Locate the cell with the specified text and output its [X, Y] center coordinate. 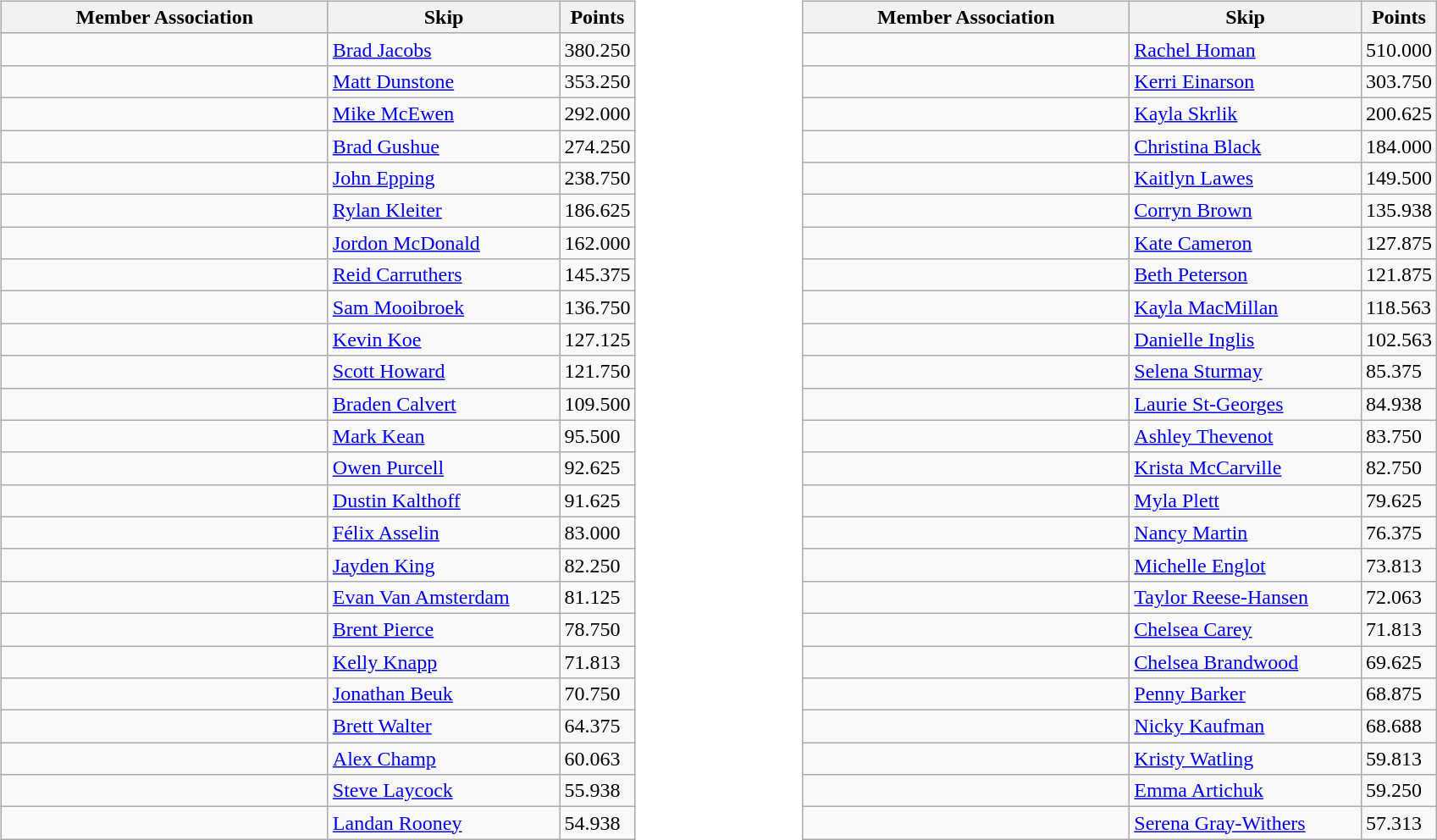
121.750 [598, 372]
Félix Asselin [444, 533]
68.688 [1399, 727]
380.250 [598, 49]
Scott Howard [444, 372]
Landan Rooney [444, 823]
109.500 [598, 404]
Evan Van Amsterdam [444, 597]
Kristy Watling [1246, 759]
Kerri Einarson [1246, 81]
60.063 [598, 759]
69.625 [1399, 661]
Selena Sturmay [1246, 372]
Christina Black [1246, 146]
Kate Cameron [1246, 243]
Brad Jacobs [444, 49]
91.625 [598, 500]
Kayla Skrlik [1246, 113]
Krista McCarville [1246, 468]
John Epping [444, 179]
79.625 [1399, 500]
57.313 [1399, 823]
Kevin Koe [444, 340]
84.938 [1399, 404]
Taylor Reese-Hansen [1246, 597]
Chelsea Brandwood [1246, 661]
Brent Pierce [444, 629]
68.875 [1399, 694]
Emma Artichuk [1246, 791]
83.750 [1399, 436]
81.125 [598, 597]
510.000 [1399, 49]
186.625 [598, 211]
Kelly Knapp [444, 661]
92.625 [598, 468]
121.875 [1399, 275]
85.375 [1399, 372]
64.375 [598, 727]
136.750 [598, 307]
82.750 [1399, 468]
184.000 [1399, 146]
95.500 [598, 436]
Reid Carruthers [444, 275]
Steve Laycock [444, 791]
Dustin Kalthoff [444, 500]
72.063 [1399, 597]
Alex Champ [444, 759]
54.938 [598, 823]
Beth Peterson [1246, 275]
Kayla MacMillan [1246, 307]
Jonathan Beuk [444, 694]
82.250 [598, 565]
Jayden King [444, 565]
Owen Purcell [444, 468]
Brad Gushue [444, 146]
Danielle Inglis [1246, 340]
Ashley Thevenot [1246, 436]
Jordon McDonald [444, 243]
118.563 [1399, 307]
Serena Gray-Withers [1246, 823]
162.000 [598, 243]
102.563 [1399, 340]
274.250 [598, 146]
Matt Dunstone [444, 81]
127.125 [598, 340]
Chelsea Carey [1246, 629]
292.000 [598, 113]
Mark Kean [444, 436]
127.875 [1399, 243]
73.813 [1399, 565]
Kaitlyn Lawes [1246, 179]
Nicky Kaufman [1246, 727]
Laurie St-Georges [1246, 404]
149.500 [1399, 179]
Sam Mooibroek [444, 307]
135.938 [1399, 211]
Mike McEwen [444, 113]
Myla Plett [1246, 500]
Penny Barker [1246, 694]
Rylan Kleiter [444, 211]
Rachel Homan [1246, 49]
200.625 [1399, 113]
238.750 [598, 179]
70.750 [598, 694]
Braden Calvert [444, 404]
353.250 [598, 81]
55.938 [598, 791]
Brett Walter [444, 727]
83.000 [598, 533]
Corryn Brown [1246, 211]
59.813 [1399, 759]
145.375 [598, 275]
Michelle Englot [1246, 565]
78.750 [598, 629]
76.375 [1399, 533]
59.250 [1399, 791]
303.750 [1399, 81]
Nancy Martin [1246, 533]
